Determine the (x, y) coordinate at the center of the cell enclosing the given text.  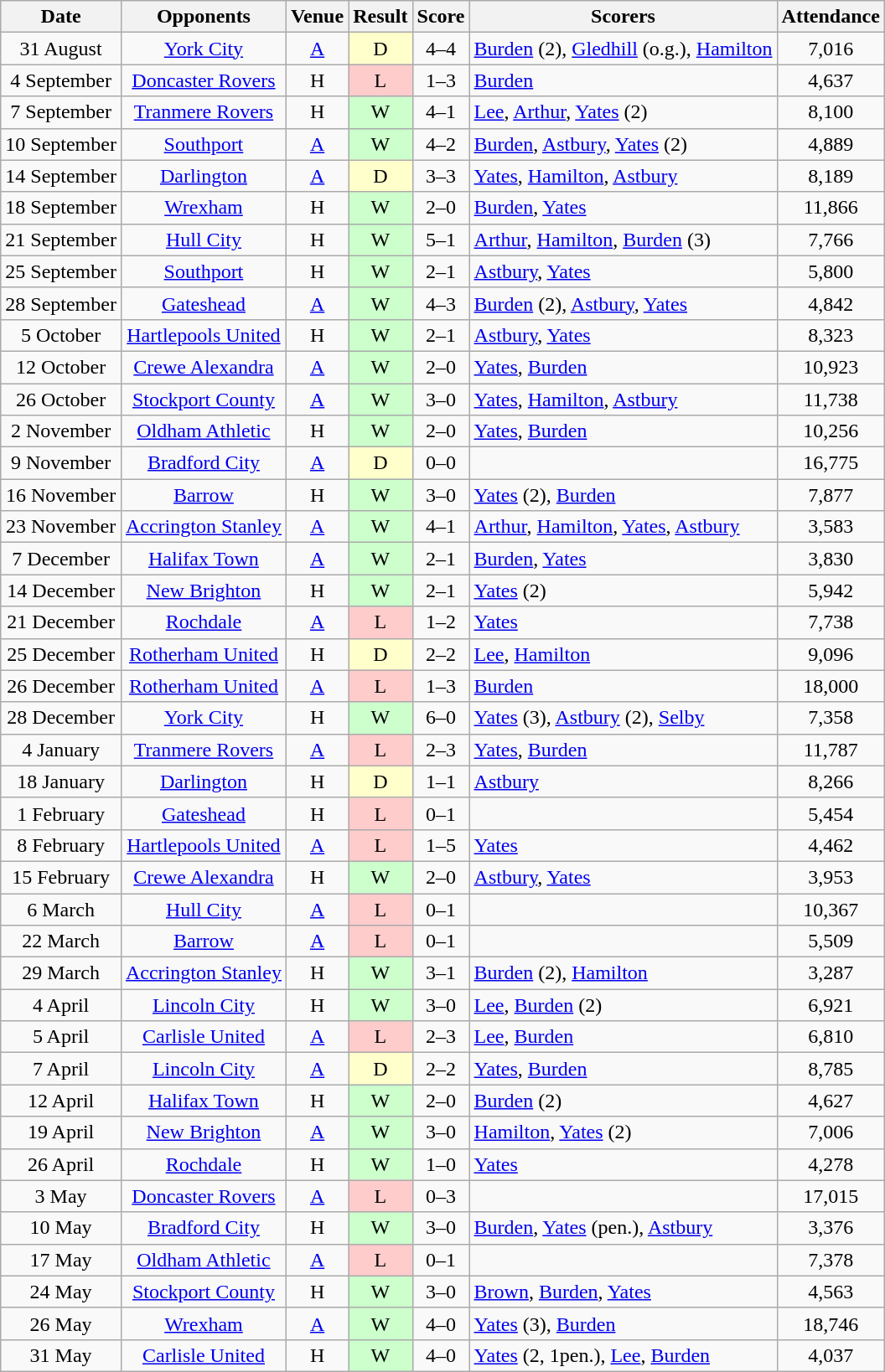
Yates (2) (624, 591)
3 May (61, 1196)
4,627 (831, 1101)
10 September (61, 144)
9 November (61, 463)
Lee, Burden (624, 1037)
Lee, Burden (2) (624, 1005)
4 April (61, 1005)
8,100 (831, 112)
21 December (61, 622)
4,037 (831, 1355)
31 May (61, 1355)
5 April (61, 1037)
Lee, Hamilton (624, 654)
3,287 (831, 973)
15 February (61, 877)
Astbury (624, 781)
7,006 (831, 1132)
10,923 (831, 367)
Yates (2), Burden (624, 495)
29 March (61, 973)
17 May (61, 1260)
11,738 (831, 400)
1–0 (441, 1164)
4,278 (831, 1164)
1–1 (441, 781)
Burden, Astbury, Yates (2) (624, 144)
Brown, Burden, Yates (624, 1292)
4 January (61, 750)
18 January (61, 781)
1–2 (441, 622)
6,921 (831, 1005)
8,266 (831, 781)
28 September (61, 303)
7,738 (831, 622)
8,785 (831, 1069)
5,509 (831, 941)
2 November (61, 431)
5,454 (831, 813)
Arthur, Hamilton, Yates, Astbury (624, 527)
6,810 (831, 1037)
5–1 (441, 240)
4–2 (441, 144)
Result (380, 17)
26 May (61, 1323)
Scorers (624, 17)
14 September (61, 176)
4,842 (831, 303)
Burden (2), Astbury, Yates (624, 303)
Yates (3), Astbury (2), Selby (624, 718)
Burden, Yates (pen.), Astbury (624, 1228)
10 May (61, 1228)
3,376 (831, 1228)
28 December (61, 718)
1–5 (441, 845)
5 October (61, 335)
4,637 (831, 80)
4,563 (831, 1292)
1 February (61, 813)
7,358 (831, 718)
4–4 (441, 49)
26 October (61, 400)
7 September (61, 112)
11,866 (831, 208)
8,323 (831, 335)
Yates (3), Burden (624, 1323)
6–0 (441, 718)
5,942 (831, 591)
Burden (2), Hamilton (624, 973)
18,000 (831, 686)
19 April (61, 1132)
10,256 (831, 431)
Burden (2) (624, 1101)
0–0 (441, 463)
8,189 (831, 176)
7,877 (831, 495)
26 April (61, 1164)
18 September (61, 208)
11,787 (831, 750)
3,583 (831, 527)
Lee, Arthur, Yates (2) (624, 112)
4,462 (831, 845)
23 November (61, 527)
7,016 (831, 49)
Burden (2), Gledhill (o.g.), Hamilton (624, 49)
22 March (61, 941)
26 December (61, 686)
Date (61, 17)
17,015 (831, 1196)
4–3 (441, 303)
5,800 (831, 271)
3–1 (441, 973)
16,775 (831, 463)
25 December (61, 654)
7 April (61, 1069)
4 September (61, 80)
21 September (61, 240)
3–3 (441, 176)
25 September (61, 271)
16 November (61, 495)
0–3 (441, 1196)
4,889 (831, 144)
Opponents (203, 17)
Hamilton, Yates (2) (624, 1132)
18,746 (831, 1323)
Venue (317, 17)
6 March (61, 909)
8 February (61, 845)
7 December (61, 559)
12 April (61, 1101)
Yates (2, 1pen.), Lee, Burden (624, 1355)
Attendance (831, 17)
Score (441, 17)
Arthur, Hamilton, Burden (3) (624, 240)
9,096 (831, 654)
3,830 (831, 559)
7,766 (831, 240)
7,378 (831, 1260)
12 October (61, 367)
14 December (61, 591)
3,953 (831, 877)
24 May (61, 1292)
31 August (61, 49)
10,367 (831, 909)
